Return (X, Y) of the center of cell containing provided text 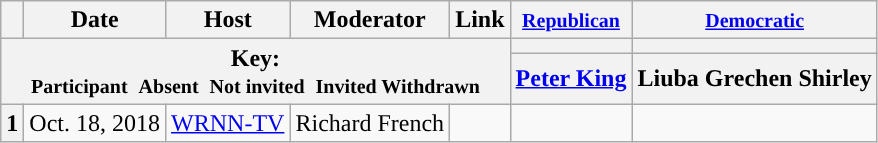
Date (95, 20)
Oct. 18, 2018 (95, 123)
Link (480, 20)
Moderator (370, 20)
Host (228, 20)
Democratic (754, 20)
1 (12, 123)
Richard French (370, 123)
WRNN-TV (228, 123)
Peter King (571, 78)
Liuba Grechen Shirley (754, 78)
Key: Participant Absent Not invited Invited Withdrawn (256, 72)
Republican (571, 20)
